Pinpoint the cell where the given text exists, returning its [x, y] midpoint coordinate. 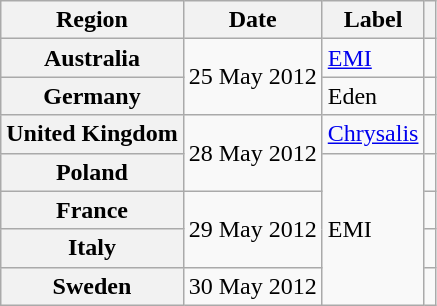
Sweden [92, 286]
Poland [92, 172]
Germany [92, 96]
Australia [92, 58]
Eden [373, 96]
Italy [92, 248]
Label [373, 20]
28 May 2012 [252, 153]
France [92, 210]
Region [92, 20]
Chrysalis [373, 134]
30 May 2012 [252, 286]
United Kingdom [92, 134]
Date [252, 20]
25 May 2012 [252, 77]
29 May 2012 [252, 229]
